Find where the given text appears and provide that cell's center as (x, y) coordinate. 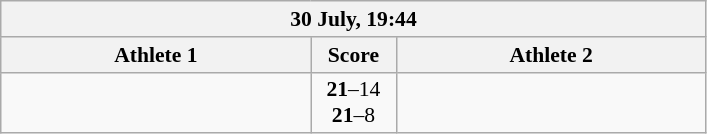
Score (354, 55)
Athlete 2 (551, 55)
30 July, 19:44 (354, 19)
Athlete 1 (156, 55)
21–1421–8 (354, 102)
